Extract the (x, y) coordinate from the center of the cell holding the provided text.  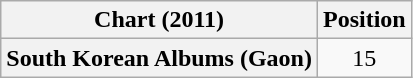
Chart (2011) (160, 20)
15 (364, 58)
Position (364, 20)
South Korean Albums (Gaon) (160, 58)
